Find where the given text appears and provide that cell's center as [x, y] coordinate. 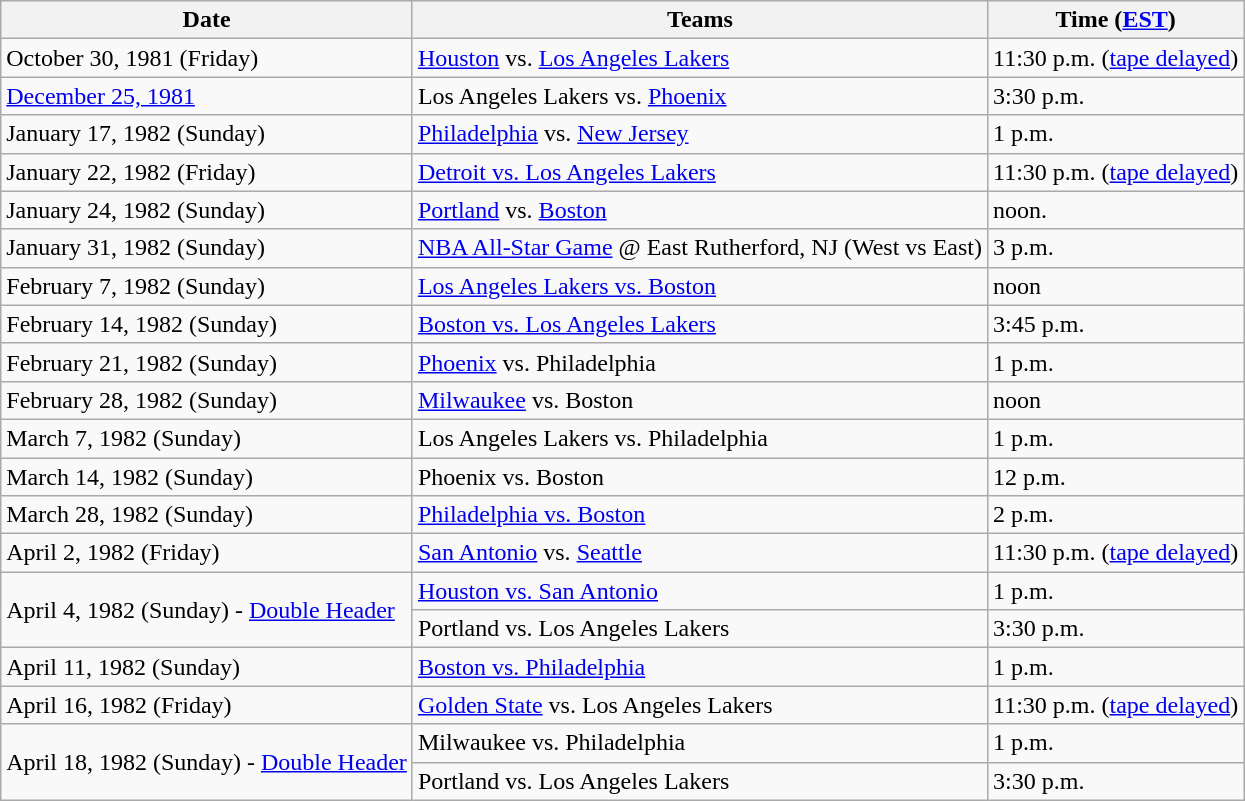
3 p.m. [1116, 248]
12 p.m. [1116, 477]
April 11, 1982 (Sunday) [207, 667]
December 25, 1981 [207, 96]
January 17, 1982 (Sunday) [207, 134]
February 14, 1982 (Sunday) [207, 324]
Los Angeles Lakers vs. Phoenix [700, 96]
Date [207, 20]
Houston vs. San Antonio [700, 591]
Teams [700, 20]
Philadelphia vs. New Jersey [700, 134]
January 24, 1982 (Sunday) [207, 210]
Phoenix vs. Boston [700, 477]
April 2, 1982 (Friday) [207, 553]
3:45 p.m. [1116, 324]
March 7, 1982 (Sunday) [207, 438]
Detroit vs. Los Angeles Lakers [700, 172]
Boston vs. Philadelphia [700, 667]
San Antonio vs. Seattle [700, 553]
noon. [1116, 210]
January 31, 1982 (Sunday) [207, 248]
Time (EST) [1116, 20]
Los Angeles Lakers vs. Philadelphia [700, 438]
March 14, 1982 (Sunday) [207, 477]
Boston vs. Los Angeles Lakers [700, 324]
February 21, 1982 (Sunday) [207, 362]
Milwaukee vs. Boston [700, 400]
Los Angeles Lakers vs. Boston [700, 286]
Portland vs. Boston [700, 210]
Golden State vs. Los Angeles Lakers [700, 705]
NBA All-Star Game @ East Rutherford, NJ (West vs East) [700, 248]
Phoenix vs. Philadelphia [700, 362]
February 7, 1982 (Sunday) [207, 286]
March 28, 1982 (Sunday) [207, 515]
Philadelphia vs. Boston [700, 515]
April 4, 1982 (Sunday) - Double Header [207, 610]
October 30, 1981 (Friday) [207, 58]
Houston vs. Los Angeles Lakers [700, 58]
2 p.m. [1116, 515]
Milwaukee vs. Philadelphia [700, 743]
April 18, 1982 (Sunday) - Double Header [207, 762]
April 16, 1982 (Friday) [207, 705]
January 22, 1982 (Friday) [207, 172]
February 28, 1982 (Sunday) [207, 400]
